For the text-containing cell, return its midpoint in [X, Y] coordinate format. 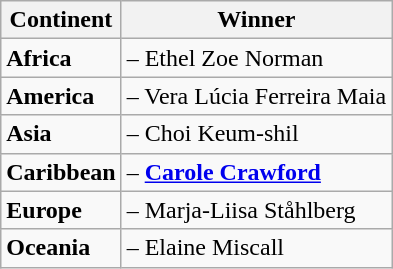
Asia [61, 134]
– Elaine Miscall [256, 248]
– Marja-Liisa Ståhlberg [256, 210]
– Carole Crawford [256, 172]
Europe [61, 210]
– Ethel Zoe Norman [256, 58]
Continent [61, 20]
– Vera Lúcia Ferreira Maia [256, 96]
Oceania [61, 248]
Caribbean [61, 172]
– Choi Keum-shil [256, 134]
Africa [61, 58]
Winner [256, 20]
America [61, 96]
